From the cell containing the given text, extract its center point as [x, y] coordinate. 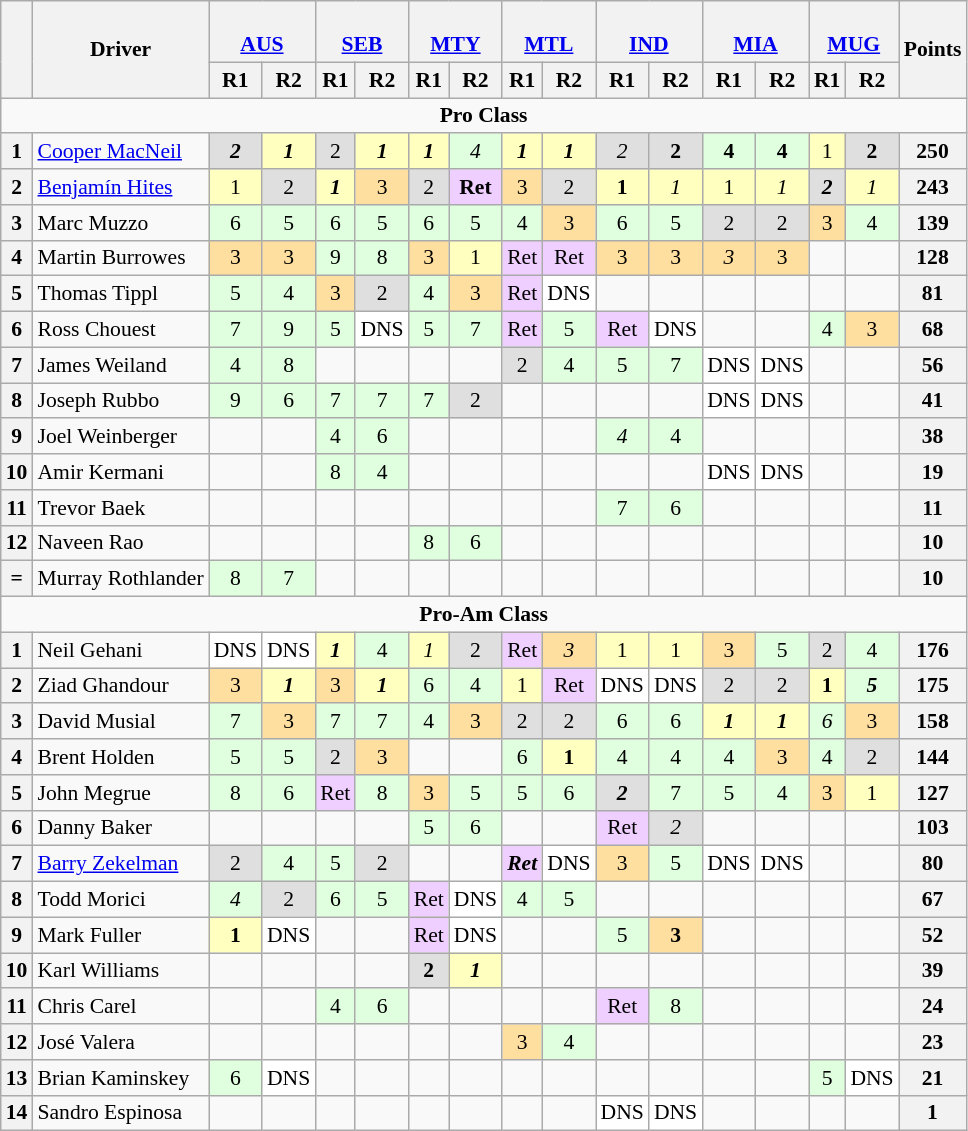
MIA [756, 32]
68 [933, 330]
127 [933, 793]
250 [933, 152]
80 [933, 864]
MTY [456, 32]
Pro Class [484, 116]
41 [933, 401]
13 [17, 1078]
103 [933, 828]
39 [933, 971]
Martin Burrowes [120, 258]
67 [933, 900]
Karl Williams [120, 971]
Brian Kaminskey [120, 1078]
= [17, 579]
Todd Morici [120, 900]
56 [933, 365]
Chris Carel [120, 1007]
144 [933, 757]
24 [933, 1007]
MTL [548, 32]
James Weiland [120, 365]
Joseph Rubbo [120, 401]
21 [933, 1078]
Marc Muzzo [120, 223]
Joel Weinberger [120, 437]
158 [933, 722]
José Valera [120, 1042]
14 [17, 1113]
IND [650, 32]
Neil Gehani [120, 650]
176 [933, 650]
SEB [362, 32]
Cooper MacNeil [120, 152]
Sandro Espinosa [120, 1113]
Mark Fuller [120, 935]
Barry Zekelman [120, 864]
Thomas Tippl [120, 294]
19 [933, 472]
Ross Chouest [120, 330]
81 [933, 294]
Pro-Am Class [484, 615]
38 [933, 437]
Amir Kermani [120, 472]
175 [933, 686]
Points [933, 50]
128 [933, 258]
139 [933, 223]
23 [933, 1042]
Murray Rothlander [120, 579]
Driver [120, 50]
Benjamín Hites [120, 187]
Trevor Baek [120, 508]
MUG [854, 32]
Brent Holden [120, 757]
David Musial [120, 722]
243 [933, 187]
Danny Baker [120, 828]
John Megrue [120, 793]
Naveen Rao [120, 543]
AUS [262, 32]
Ziad Ghandour [120, 686]
52 [933, 935]
